Capture the cell that displays the provided text and extract its (x, y) central coordinate. 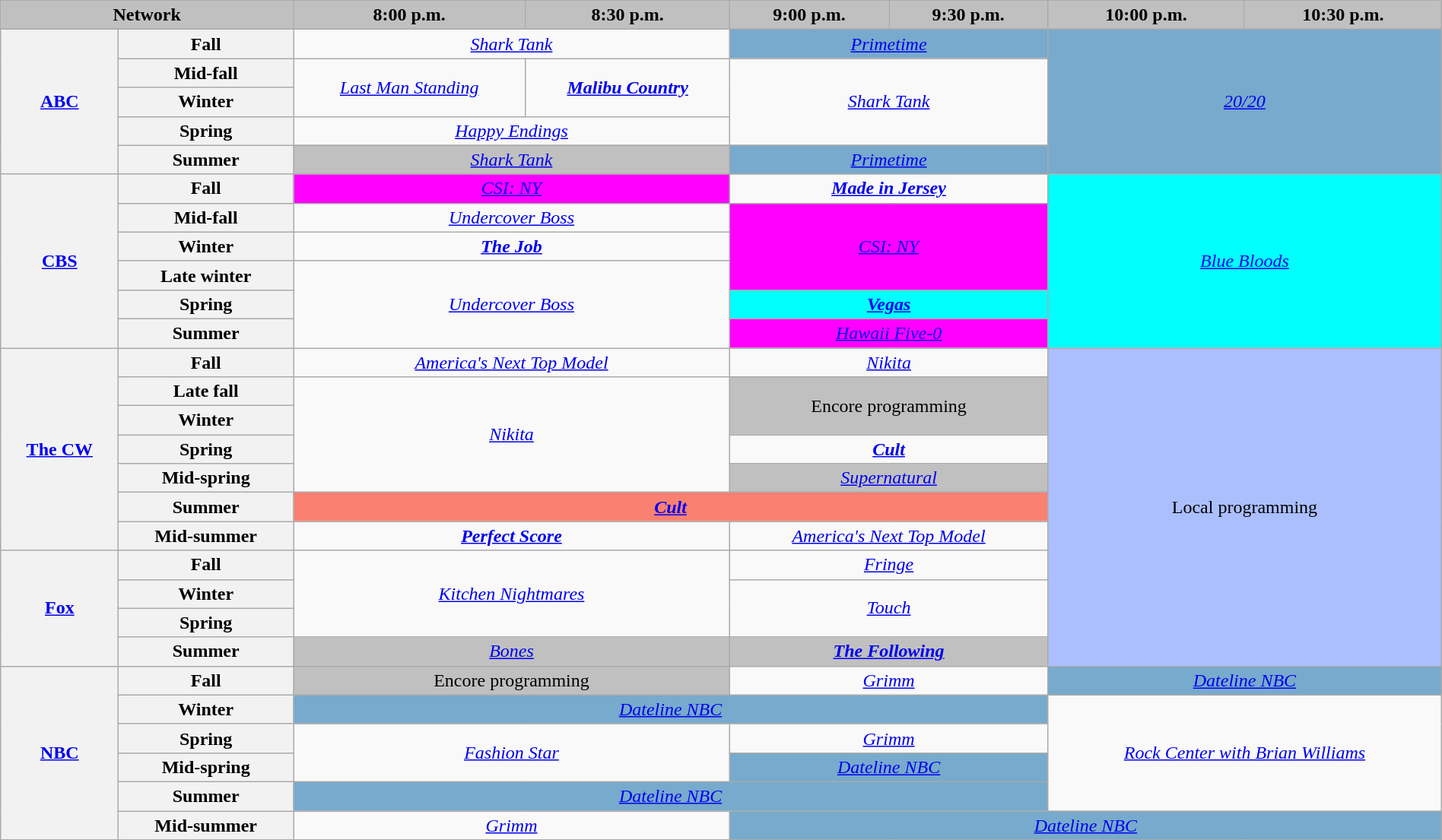
Kitchen Nightmares (512, 594)
Touch (889, 608)
Bones (512, 651)
Malibu Country (628, 87)
Late winter (206, 275)
Supernatural (889, 478)
Late fall (206, 391)
Local programming (1245, 508)
Happy Endings (512, 131)
8:00 p.m. (409, 15)
Fringe (889, 565)
Network (148, 15)
9:00 p.m. (809, 15)
Perfect Score (512, 536)
10:00 p.m. (1147, 15)
CBS (59, 261)
The CW (59, 449)
Rock Center with Brian Williams (1245, 753)
Blue Bloods (1245, 261)
Fashion Star (512, 753)
ABC (59, 102)
9:30 p.m. (969, 15)
The Following (889, 651)
Fox (59, 608)
20/20 (1245, 102)
Hawaii Five-0 (889, 333)
Vegas (889, 304)
Made in Jersey (889, 189)
The Job (512, 246)
8:30 p.m. (628, 15)
Last Man Standing (409, 87)
10:30 p.m. (1343, 15)
NBC (59, 753)
